Output the [X, Y] coordinate of the center of the cell containing the given text.  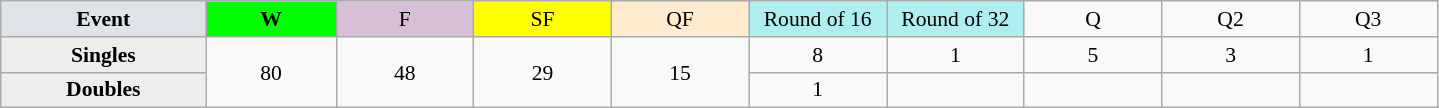
Q2 [1231, 19]
SF [543, 19]
80 [271, 72]
Doubles [104, 90]
F [405, 19]
Round of 16 [818, 19]
15 [680, 72]
Q3 [1368, 19]
8 [818, 55]
Event [104, 19]
Round of 32 [955, 19]
W [271, 19]
29 [543, 72]
QF [680, 19]
48 [405, 72]
Q [1093, 19]
Singles [104, 55]
5 [1093, 55]
3 [1231, 55]
